Detect which cell encompasses the target text, then output its (x, y) center coordinate. 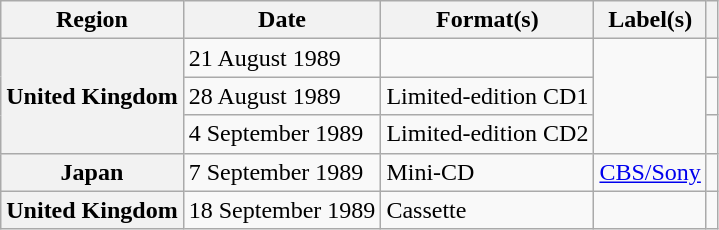
Date (282, 20)
Limited-edition CD1 (488, 96)
Japan (92, 172)
28 August 1989 (282, 96)
21 August 1989 (282, 58)
Region (92, 20)
Label(s) (650, 20)
Cassette (488, 210)
Format(s) (488, 20)
Mini-CD (488, 172)
Limited-edition CD2 (488, 134)
18 September 1989 (282, 210)
CBS/Sony (650, 172)
4 September 1989 (282, 134)
7 September 1989 (282, 172)
